Output the [X, Y] coordinate of the center of the cell containing the given text.  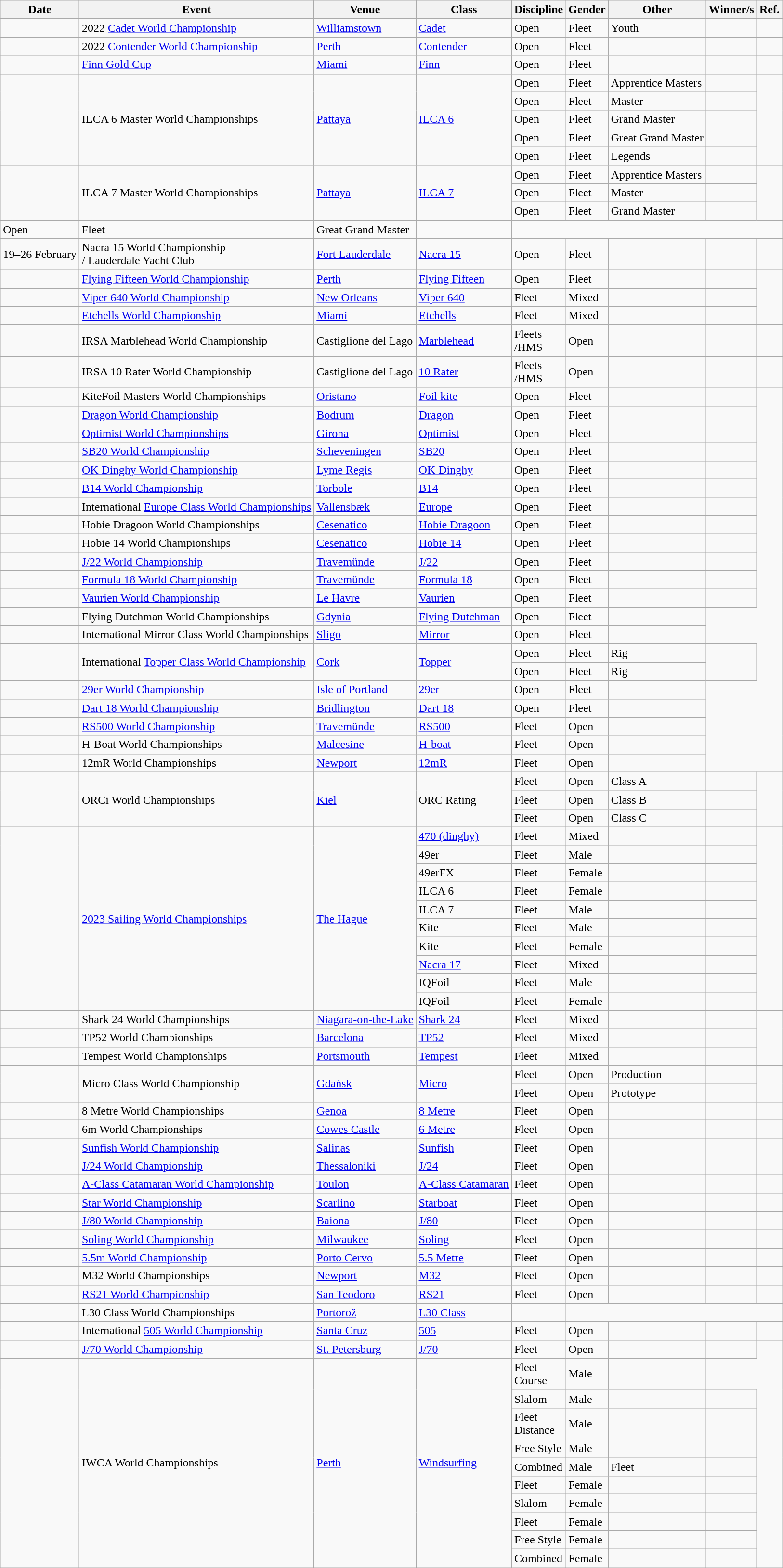
Toulon [365, 1184]
Shark 24 [464, 1019]
Class B [657, 799]
8 Metre World Championships [196, 1111]
Winner/s [731, 10]
International Mirror Class World Championships [196, 635]
Malcesine [365, 745]
International Europe Class World Championships [196, 506]
Gdańsk [365, 1083]
Lyme Regis [365, 470]
Vaurien World Championship [196, 598]
A-Class Catamaran [464, 1184]
Windsurfing [464, 1463]
Hobie Dragoon World Championships [196, 525]
5.5m World Championship [196, 1258]
SB20 World Championship [196, 451]
L30 Class [464, 1312]
RS21 World Championship [196, 1294]
Isle of Portland [365, 690]
Kiel [365, 799]
FleetCourse [538, 1374]
Cowes Castle [365, 1129]
Flying Dutchman [464, 617]
Foil kite [464, 397]
Nacra 15 [464, 254]
Scarlino [365, 1203]
29er [464, 690]
J/70 World Championship [196, 1349]
Portsmouth [365, 1056]
10 Rater [464, 372]
Santa Cruz [365, 1331]
B14 World Championship [196, 488]
Barcelona [365, 1038]
ORCi World Championships [196, 799]
J/80 World Championship [196, 1221]
J/22 [464, 562]
Shark 24 World Championships [196, 1019]
Starboat [464, 1203]
Finn Gold Cup [196, 64]
Flying Dutchman World Championships [196, 617]
2022 Cadet World Championship [196, 28]
J/24 World Championship [196, 1166]
Soling [464, 1239]
29er World Championship [196, 690]
J/22 World Championship [196, 562]
Micro [464, 1083]
Sligo [365, 635]
J/80 [464, 1221]
RS500 World Championship [196, 726]
Formula 18 World Championship [196, 580]
Prototype [657, 1092]
Tempest World Championships [196, 1056]
Formula 18 [464, 580]
Thessaloniki [365, 1166]
Cadet [464, 28]
H-Boat World Championships [196, 745]
Contender [464, 46]
New Orleans [365, 297]
Torbole [365, 488]
Optimist [464, 433]
2022 Contender World Championship [196, 46]
Dragon [464, 415]
Finn [464, 64]
Topper [464, 662]
Cork [365, 662]
Hobie 14 World Championships [196, 543]
Scheveningen [365, 451]
Class [464, 10]
Dart 18 World Championship [196, 708]
Discipline [538, 10]
IRSA Marblehead World Championship [196, 341]
J/70 [464, 1349]
Williamstown [365, 28]
Star World Championship [196, 1203]
Baiona [365, 1221]
Youth [657, 28]
6m World Championships [196, 1129]
Le Havre [365, 598]
Viper 640 World Championship [196, 297]
The Hague [365, 918]
Girona [365, 433]
Hobie Dragoon [464, 525]
M32 World Championships [196, 1276]
12mR World Championships [196, 763]
6 Metre [464, 1129]
49er [464, 854]
8 Metre [464, 1111]
Etchells World Championship [196, 316]
Hobie 14 [464, 543]
Dragon World Championship [196, 415]
IRSA 10 Rater World Championship [196, 372]
KiteFoil Masters World Championships [196, 397]
ORC Rating [464, 799]
49erFX [464, 873]
Genoa [365, 1111]
Soling World Championship [196, 1239]
Mirror [464, 635]
Etchells [464, 316]
Nacra 17 [464, 964]
5.5 Metre [464, 1258]
M32 [464, 1276]
TP52 [464, 1038]
Dart 18 [464, 708]
Fleet Distance [538, 1424]
Europe [464, 506]
Date [40, 10]
Class A [657, 781]
Sunfish [464, 1148]
Optimist World Championships [196, 433]
Flying Fifteen [464, 279]
International Topper Class World Championship [196, 662]
Class C [657, 818]
Vallensbæk [365, 506]
Nacra 15 World Championship/ Lauderdale Yacht Club [196, 254]
Marblehead [464, 341]
TP52 World Championships [196, 1038]
505 [464, 1331]
Event [196, 10]
Gender [587, 10]
Salinas [365, 1148]
Legends [657, 156]
Fort Lauderdale [365, 254]
ILCA 6 Master World Championships [196, 119]
Sunfish World Championship [196, 1148]
Niagara-on-the-Lake [365, 1019]
A-Class Catamaran World Championship [196, 1184]
H-boat [464, 745]
RS500 [464, 726]
Oristano [365, 397]
470 (dinghy) [464, 836]
Flying Fifteen World Championship [196, 279]
19–26 February [40, 254]
OK Dinghy [464, 470]
Gdynia [365, 617]
Viper 640 [464, 297]
Bodrum [365, 415]
L30 Class World Championships [196, 1312]
Portorož [365, 1312]
J/24 [464, 1166]
IWCA World Championships [196, 1463]
12mR [464, 763]
2023 Sailing World Championships [196, 918]
Vaurien [464, 598]
Porto Cervo [365, 1258]
SB20 [464, 451]
ILCA 7 Master World Championships [196, 193]
Tempest [464, 1056]
Micro Class World Championship [196, 1083]
OK Dinghy World Championship [196, 470]
Bridlington [365, 708]
RS21 [464, 1294]
Other [657, 10]
Milwaukee [365, 1239]
St. Petersburg [365, 1349]
Ref. [770, 10]
Venue [365, 10]
International 505 World Championship [196, 1331]
Production [657, 1074]
B14 [464, 488]
San Teodoro [365, 1294]
